Identify which cell holds the provided text, then report its [X, Y] central coordinate. 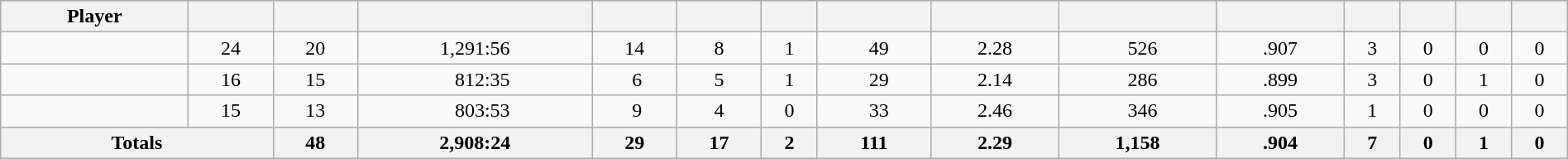
.905 [1280, 111]
13 [315, 111]
111 [873, 142]
49 [873, 48]
812:35 [475, 79]
6 [634, 79]
7 [1373, 142]
Player [94, 17]
803:53 [475, 111]
526 [1138, 48]
9 [634, 111]
.899 [1280, 79]
24 [231, 48]
8 [719, 48]
2.46 [996, 111]
2.28 [996, 48]
48 [315, 142]
33 [873, 111]
Totals [137, 142]
5 [719, 79]
2 [789, 142]
2.29 [996, 142]
16 [231, 79]
2,908:24 [475, 142]
1,158 [1138, 142]
346 [1138, 111]
.904 [1280, 142]
14 [634, 48]
1,291:56 [475, 48]
17 [719, 142]
286 [1138, 79]
20 [315, 48]
.907 [1280, 48]
2.14 [996, 79]
4 [719, 111]
